Output the (x, y) coordinate of the center of the cell containing the given text.  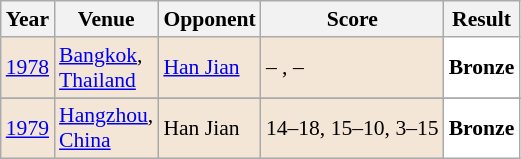
14–18, 15–10, 3–15 (352, 128)
Year (28, 19)
– , – (352, 68)
1979 (28, 128)
1978 (28, 68)
Score (352, 19)
Venue (106, 19)
Opponent (210, 19)
Hangzhou, China (106, 128)
Result (482, 19)
Bangkok, Thailand (106, 68)
